Determine the (x, y) coordinate at the center of the cell enclosing the given text.  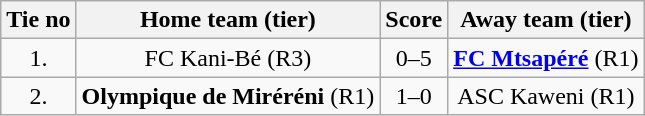
Tie no (38, 20)
2. (38, 96)
FC Kani-Bé (R3) (228, 58)
1–0 (414, 96)
ASC Kaweni (R1) (546, 96)
FC Mtsapéré (R1) (546, 58)
Home team (tier) (228, 20)
Away team (tier) (546, 20)
1. (38, 58)
Score (414, 20)
Olympique de Miréréni (R1) (228, 96)
0–5 (414, 58)
